Capture the cell that displays the provided text and extract its (X, Y) central coordinate. 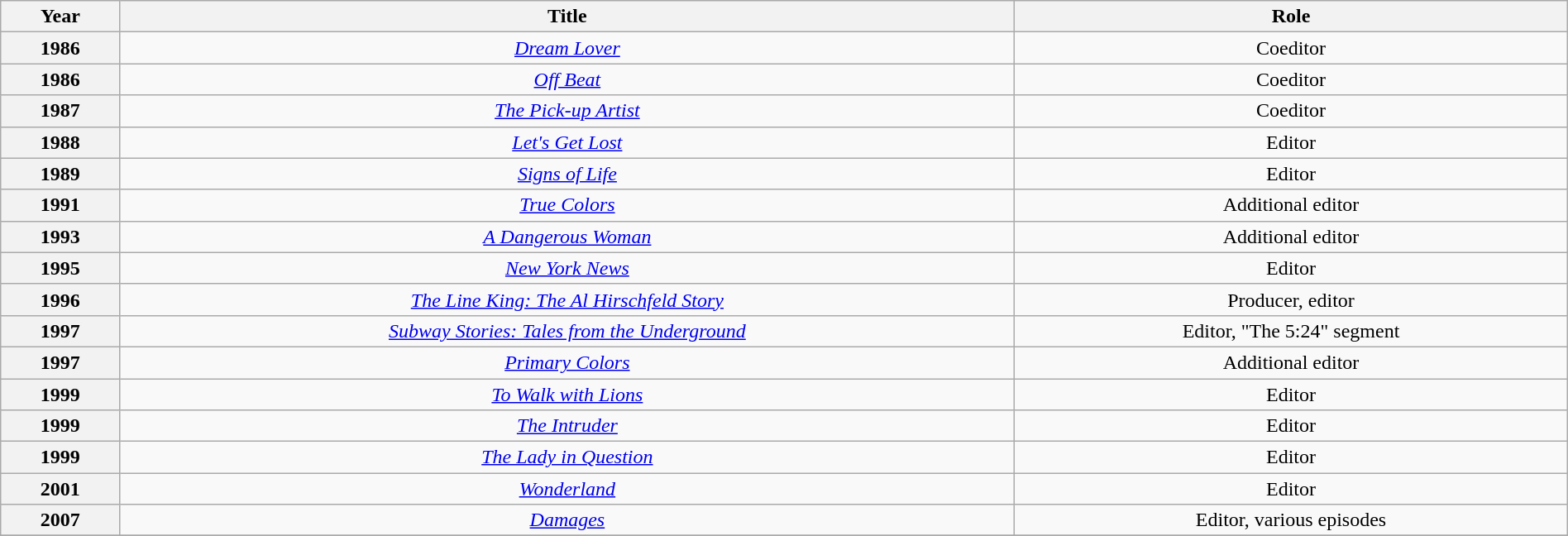
Role (1291, 17)
Wonderland (567, 489)
Damages (567, 520)
Year (60, 17)
Subway Stories: Tales from the Underground (567, 331)
1989 (60, 174)
The Pick-up Artist (567, 111)
1996 (60, 299)
The Intruder (567, 426)
The Line King: The Al Hirschfeld Story (567, 299)
1987 (60, 111)
1995 (60, 268)
Signs of Life (567, 174)
Producer, editor (1291, 299)
1991 (60, 205)
1993 (60, 237)
Primary Colors (567, 362)
New York News (567, 268)
1988 (60, 142)
Let's Get Lost (567, 142)
Off Beat (567, 79)
The Lady in Question (567, 457)
Dream Lover (567, 48)
2001 (60, 489)
A Dangerous Woman (567, 237)
2007 (60, 520)
True Colors (567, 205)
Title (567, 17)
Editor, "The 5:24" segment (1291, 331)
To Walk with Lions (567, 395)
Editor, various episodes (1291, 520)
